Capture the cell that displays the provided text and extract its (x, y) central coordinate. 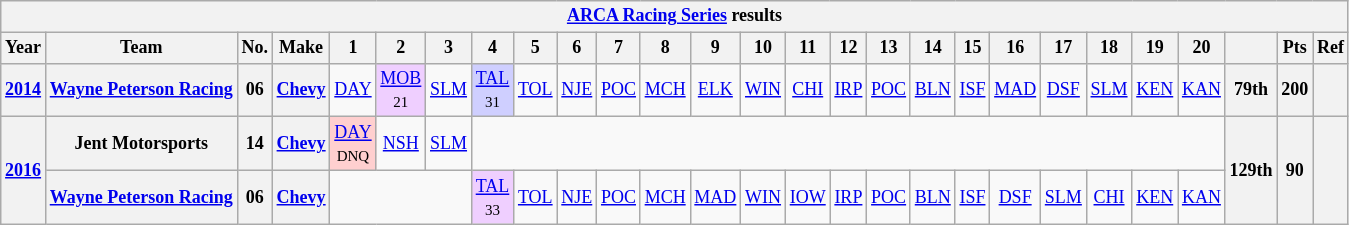
2016 (24, 170)
20 (1202, 48)
19 (1155, 48)
TAL33 (492, 197)
Pts (1295, 48)
200 (1295, 90)
12 (848, 48)
90 (1295, 170)
16 (1016, 48)
MOB21 (401, 90)
DAY (353, 90)
TAL31 (492, 90)
7 (619, 48)
Ref (1331, 48)
13 (889, 48)
Team (141, 48)
9 (716, 48)
15 (972, 48)
18 (1109, 48)
6 (577, 48)
1 (353, 48)
2014 (24, 90)
Make (301, 48)
4 (492, 48)
ARCA Racing Series results (675, 16)
8 (665, 48)
2 (401, 48)
11 (808, 48)
Year (24, 48)
Jent Motorsports (141, 144)
DAYDNQ (353, 144)
79th (1251, 90)
IOW (808, 197)
No. (254, 48)
3 (449, 48)
NSH (401, 144)
10 (764, 48)
5 (536, 48)
ELK (716, 90)
17 (1063, 48)
129th (1251, 170)
